Extract the [X, Y] coordinate from the center of the cell holding the provided text.  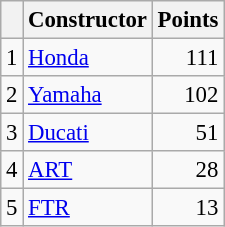
111 [188, 58]
2 [12, 95]
FTR [88, 208]
51 [188, 133]
Ducati [88, 133]
4 [12, 170]
1 [12, 58]
13 [188, 208]
Points [188, 20]
102 [188, 95]
Yamaha [88, 95]
3 [12, 133]
Honda [88, 58]
28 [188, 170]
5 [12, 208]
Constructor [88, 20]
ART [88, 170]
